Find where the given text appears and provide that cell's center as [x, y] coordinate. 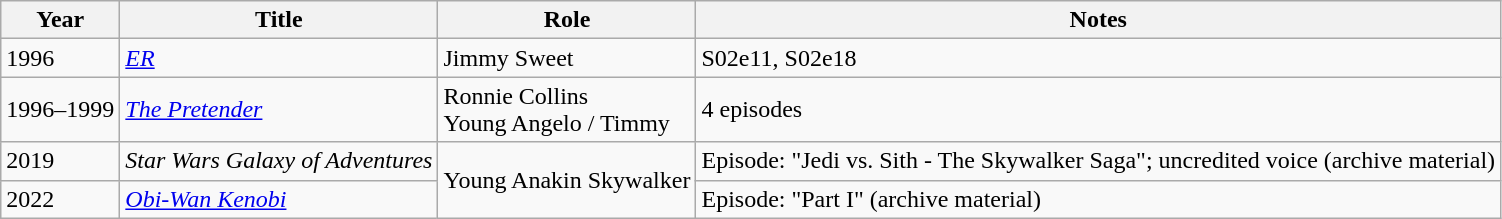
Star Wars Galaxy of Adventures [279, 161]
Obi-Wan Kenobi [279, 199]
Episode: "Part I" (archive material) [1098, 199]
S02e11, S02e18 [1098, 58]
4 episodes [1098, 110]
Episode: "Jedi vs. Sith - The Skywalker Saga"; uncredited voice (archive material) [1098, 161]
Ronnie CollinsYoung Angelo / Timmy [567, 110]
2019 [60, 161]
2022 [60, 199]
1996–1999 [60, 110]
Notes [1098, 20]
Jimmy Sweet [567, 58]
Year [60, 20]
Title [279, 20]
The Pretender [279, 110]
ER [279, 58]
1996 [60, 58]
Role [567, 20]
Young Anakin Skywalker [567, 180]
